Capture the cell that displays the provided text and extract its (X, Y) central coordinate. 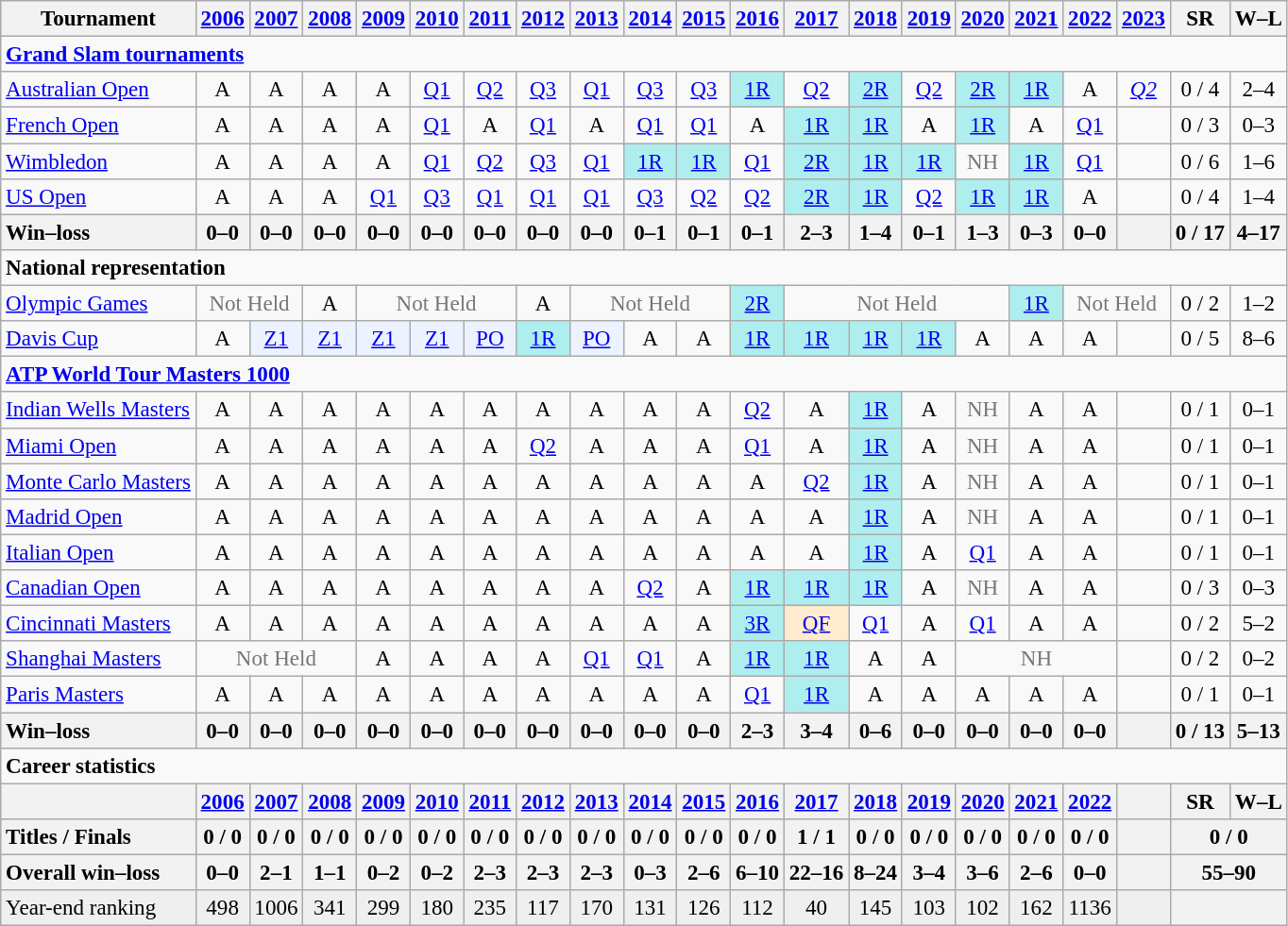
2–1 (276, 873)
0 / 6 (1199, 161)
Davis Cup (98, 339)
National representation (644, 268)
0–6 (876, 731)
55–90 (1229, 873)
Miami Open (98, 446)
1 / 1 (816, 837)
1136 (1090, 908)
US Open (98, 197)
8–6 (1258, 339)
Tournament (98, 19)
Wimbledon (98, 161)
2023 (1144, 19)
4–17 (1258, 232)
341 (330, 908)
145 (876, 908)
8–24 (876, 873)
0 / 13 (1199, 731)
Year-end ranking (98, 908)
6–10 (757, 873)
QF (816, 624)
Cincinnati Masters (98, 624)
40 (816, 908)
131 (650, 908)
117 (544, 908)
126 (704, 908)
Canadian Open (98, 588)
2–4 (1258, 90)
102 (982, 908)
Italian Open (98, 552)
498 (223, 908)
Titles / Finals (98, 837)
French Open (98, 126)
103 (929, 908)
0 / 5 (1199, 339)
Paris Masters (98, 695)
170 (597, 908)
5–13 (1258, 731)
3R (757, 624)
1–3 (982, 232)
180 (436, 908)
ATP World Tour Masters 1000 (644, 375)
0 / 17 (1199, 232)
299 (383, 908)
1–6 (1258, 161)
Australian Open (98, 90)
5–2 (1258, 624)
235 (490, 908)
Madrid Open (98, 517)
Career statistics (644, 766)
1006 (276, 908)
162 (1037, 908)
3–6 (982, 873)
Olympic Games (98, 304)
Indian Wells Masters (98, 411)
Monte Carlo Masters (98, 481)
22–16 (816, 873)
Grand Slam tournaments (644, 55)
Overall win–loss (98, 873)
1–2 (1258, 304)
112 (757, 908)
1–1 (330, 873)
Shanghai Masters (98, 659)
